Return the (x, y) coordinate for the center point of the cell that contains the specified text.  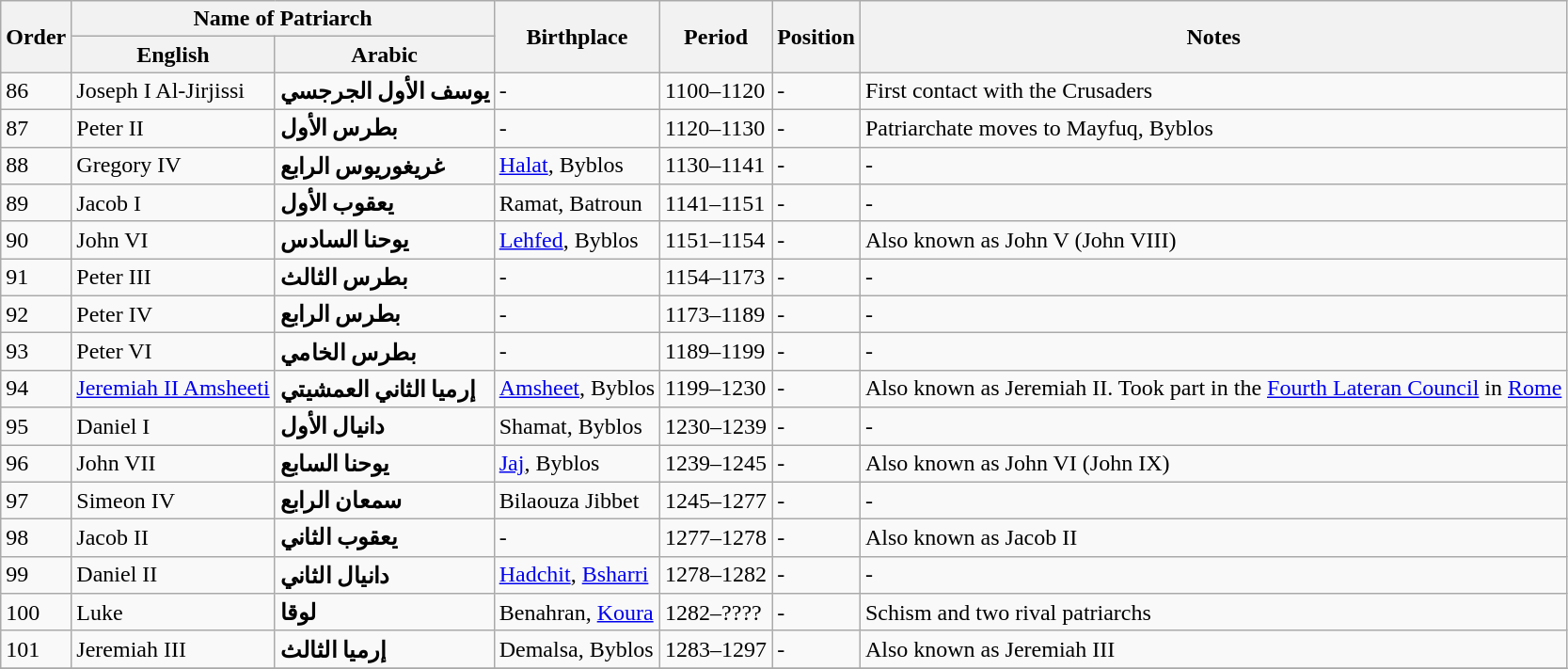
Benahran, Koura (577, 613)
Period (717, 37)
بطرس الخامي (384, 352)
86 (36, 91)
John VII (173, 463)
Peter III (173, 278)
Hadchit, Bsharri (577, 575)
1230–1239 (717, 426)
Daniel II (173, 575)
Halat, Byblos (577, 166)
Also known as Jeremiah III (1213, 649)
99 (36, 575)
Peter II (173, 128)
Jaj, Byblos (577, 463)
1151–1154 (717, 240)
Daniel I (173, 426)
1282–???? (717, 613)
1173–1189 (717, 314)
لوقا (384, 613)
Luke (173, 613)
Joseph I Al-Jirjissi (173, 91)
بطرس الثالث (384, 278)
Position (816, 37)
96 (36, 463)
Peter VI (173, 352)
1120–1130 (717, 128)
101 (36, 649)
1130–1141 (717, 166)
1100–1120 (717, 91)
Also known as John VI (John IX) (1213, 463)
Jeremiah III (173, 649)
Demalsa, Byblos (577, 649)
يوحنا السادس (384, 240)
89 (36, 203)
Lehfed, Byblos (577, 240)
يعقوب الأول (384, 203)
Shamat, Byblos (577, 426)
سمعان الرابع (384, 501)
English (173, 55)
1189–1199 (717, 352)
Bilaouza Jibbet (577, 501)
دانيال الأول (384, 426)
إرميا الثالث (384, 649)
98 (36, 538)
دانيال الثاني (384, 575)
1277–1278 (717, 538)
يوحنا السابع (384, 463)
Simeon IV (173, 501)
First contact with the Crusaders (1213, 91)
Gregory IV (173, 166)
بطرس الرابع (384, 314)
1239–1245 (717, 463)
Birthplace (577, 37)
John VI (173, 240)
Ramat, Batroun (577, 203)
1283–1297 (717, 649)
Order (36, 37)
Also known as Jacob II (1213, 538)
97 (36, 501)
1278–1282 (717, 575)
87 (36, 128)
Arabic (384, 55)
Amsheet, Byblos (577, 389)
Jacob II (173, 538)
Name of Patriarch (282, 19)
1154–1173 (717, 278)
بطرس الأول (384, 128)
100 (36, 613)
88 (36, 166)
1141–1151 (717, 203)
1245–1277 (717, 501)
Jacob I (173, 203)
Also known as John V (John VIII) (1213, 240)
92 (36, 314)
Patriarchate moves to Mayfuq, Byblos (1213, 128)
يوسف الأول الجرجسي (384, 91)
إرميا الثاني العمشيتي (384, 389)
Notes (1213, 37)
Schism and two rival patriarchs (1213, 613)
1199–1230 (717, 389)
يعقوب الثاني (384, 538)
90 (36, 240)
94 (36, 389)
Jeremiah II Amsheeti (173, 389)
95 (36, 426)
93 (36, 352)
غريغوريوس الرابع (384, 166)
Peter IV (173, 314)
91 (36, 278)
Also known as Jeremiah II. Took part in the Fourth Lateran Council in Rome (1213, 389)
